Extract the [x, y] coordinate from the center of the cell holding the provided text.  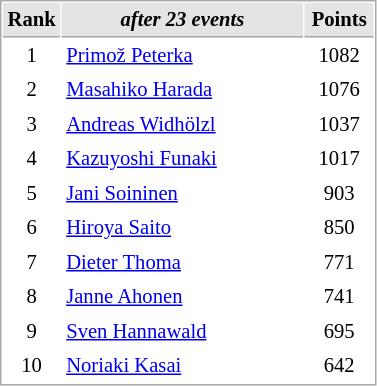
8 [32, 296]
1 [32, 56]
Jani Soininen [183, 194]
Rank [32, 20]
9 [32, 332]
1082 [340, 56]
850 [340, 228]
Noriaki Kasai [183, 366]
Hiroya Saito [183, 228]
Masahiko Harada [183, 90]
3 [32, 124]
after 23 events [183, 20]
10 [32, 366]
6 [32, 228]
Kazuyoshi Funaki [183, 158]
903 [340, 194]
Andreas Widhölzl [183, 124]
1076 [340, 90]
695 [340, 332]
1017 [340, 158]
Janne Ahonen [183, 296]
Points [340, 20]
2 [32, 90]
Sven Hannawald [183, 332]
741 [340, 296]
Dieter Thoma [183, 262]
1037 [340, 124]
4 [32, 158]
Primož Peterka [183, 56]
642 [340, 366]
771 [340, 262]
5 [32, 194]
7 [32, 262]
